Capture the cell that displays the provided text and extract its [x, y] central coordinate. 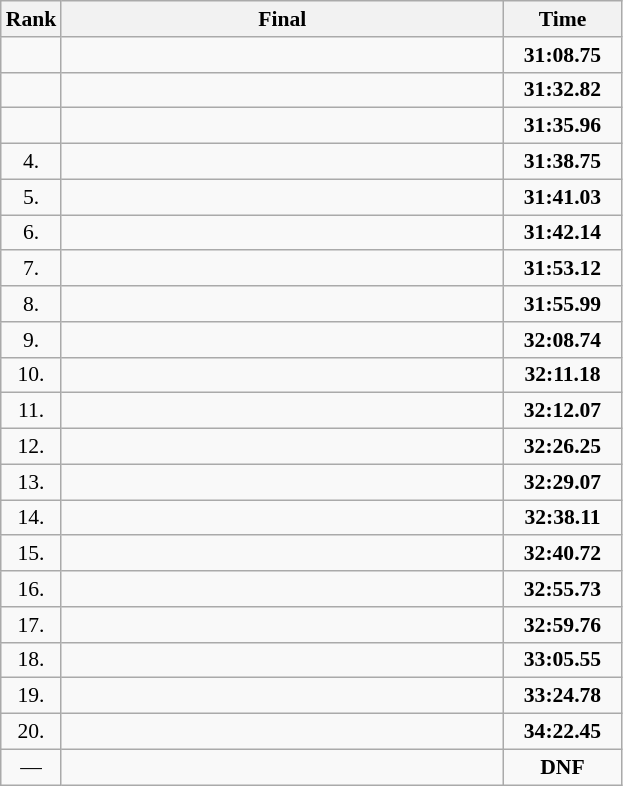
31:38.75 [562, 162]
12. [32, 447]
9. [32, 340]
32:55.73 [562, 589]
Time [562, 19]
— [32, 767]
Final [282, 19]
13. [32, 482]
31:55.99 [562, 304]
32:12.07 [562, 411]
32:59.76 [562, 625]
34:22.45 [562, 732]
15. [32, 554]
7. [32, 269]
17. [32, 625]
31:41.03 [562, 197]
31:08.75 [562, 55]
32:26.25 [562, 447]
32:11.18 [562, 375]
20. [32, 732]
4. [32, 162]
8. [32, 304]
16. [32, 589]
32:08.74 [562, 340]
32:29.07 [562, 482]
31:42.14 [562, 233]
32:40.72 [562, 554]
11. [32, 411]
5. [32, 197]
6. [32, 233]
14. [32, 518]
DNF [562, 767]
10. [32, 375]
33:24.78 [562, 696]
19. [32, 696]
31:53.12 [562, 269]
31:32.82 [562, 90]
18. [32, 660]
31:35.96 [562, 126]
32:38.11 [562, 518]
33:05.55 [562, 660]
Rank [32, 19]
